Extract the (X, Y) coordinate from the center of the cell holding the provided text.  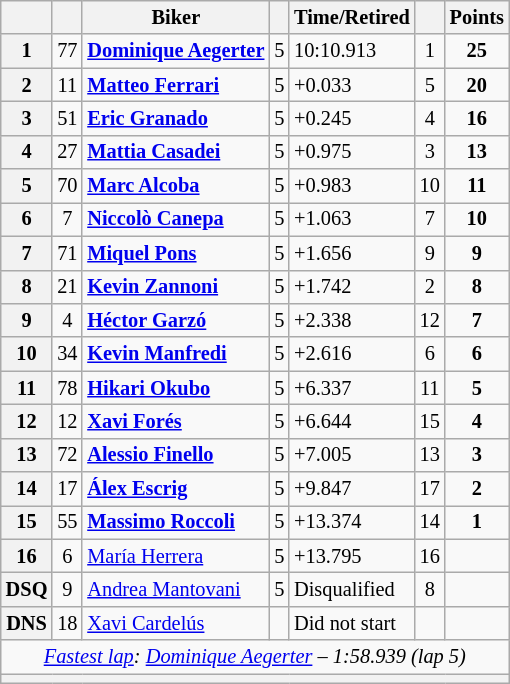
Andrea Mantovani (176, 589)
Mattia Casadei (176, 152)
18 (67, 623)
+6.644 (352, 421)
Massimo Roccoli (176, 522)
+2.338 (352, 320)
+1.742 (352, 287)
DSQ (27, 589)
María Herrera (176, 556)
77 (67, 51)
+2.616 (352, 354)
Time/Retired (352, 17)
34 (67, 354)
+7.005 (352, 455)
20 (477, 85)
Héctor Garzó (176, 320)
Fastest lap: Dominique Aegerter – 1:58.939 (lap 5) (255, 657)
Xavi Forés (176, 421)
Did not start (352, 623)
Xavi Cardelús (176, 623)
Kevin Manfredi (176, 354)
21 (67, 287)
Dominique Aegerter (176, 51)
55 (67, 522)
51 (67, 118)
70 (67, 186)
+0.975 (352, 152)
+13.795 (352, 556)
71 (67, 253)
78 (67, 388)
+0.983 (352, 186)
DNS (27, 623)
Hikari Okubo (176, 388)
Miquel Pons (176, 253)
72 (67, 455)
+9.847 (352, 489)
27 (67, 152)
Álex Escrig (176, 489)
25 (477, 51)
+0.033 (352, 85)
Kevin Zannoni (176, 287)
Alessio Finello (176, 455)
10:10.913 (352, 51)
Marc Alcoba (176, 186)
Disqualified (352, 589)
+0.245 (352, 118)
Biker (176, 17)
+1.656 (352, 253)
Eric Granado (176, 118)
+6.337 (352, 388)
+1.063 (352, 219)
Niccolò Canepa (176, 219)
+13.374 (352, 522)
Points (477, 17)
Matteo Ferrari (176, 85)
